Extract the (x, y) coordinate from the center of the cell holding the provided text.  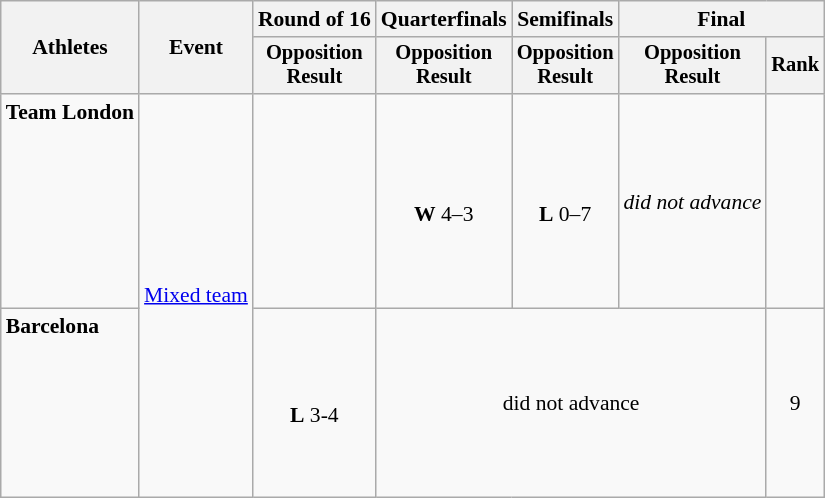
L 0–7 (566, 201)
Quarterfinals (444, 19)
L 3-4 (314, 404)
Round of 16 (314, 19)
9 (795, 404)
Athletes (70, 48)
Barcelona (70, 404)
Mixed team (196, 296)
Semifinals (566, 19)
Event (196, 48)
W 4–3 (444, 201)
Rank (795, 66)
Team London (70, 201)
Final (721, 19)
